Identify which cell holds the provided text, then report its (X, Y) central coordinate. 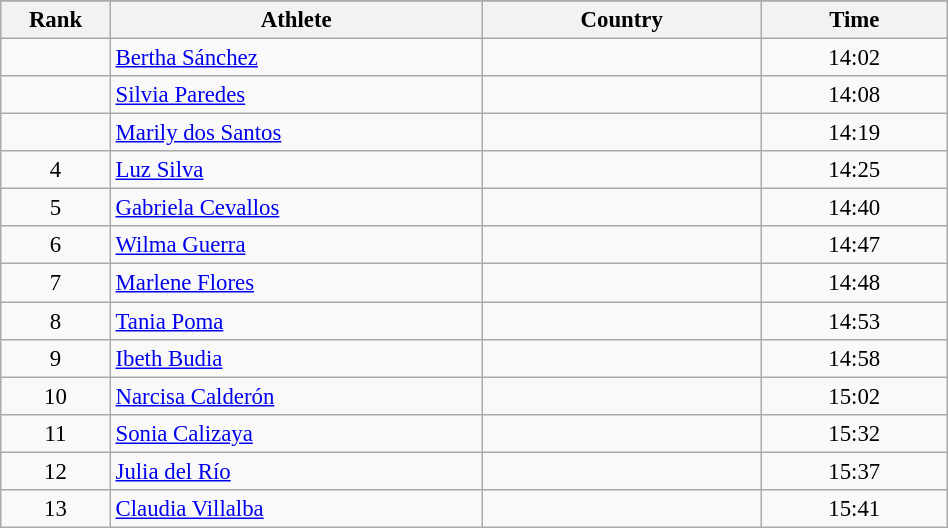
14:58 (854, 358)
Silvia Paredes (296, 95)
10 (56, 396)
6 (56, 245)
14:19 (854, 133)
Claudia Villalba (296, 509)
15:32 (854, 433)
Luz Silva (296, 170)
Country (622, 20)
13 (56, 509)
14:47 (854, 245)
4 (56, 170)
Rank (56, 20)
Narcisa Calderón (296, 396)
Athlete (296, 20)
Sonia Calizaya (296, 433)
14:02 (854, 58)
14:53 (854, 321)
9 (56, 358)
14:25 (854, 170)
Ibeth Budia (296, 358)
5 (56, 208)
14:40 (854, 208)
Julia del Río (296, 471)
Marlene Flores (296, 283)
Tania Poma (296, 321)
15:41 (854, 509)
14:48 (854, 283)
7 (56, 283)
8 (56, 321)
12 (56, 471)
15:02 (854, 396)
14:08 (854, 95)
15:37 (854, 471)
Bertha Sánchez (296, 58)
Wilma Guerra (296, 245)
11 (56, 433)
Time (854, 20)
Marily dos Santos (296, 133)
Gabriela Cevallos (296, 208)
